Search for the cell housing the specified text and yield its (X, Y) center coordinate. 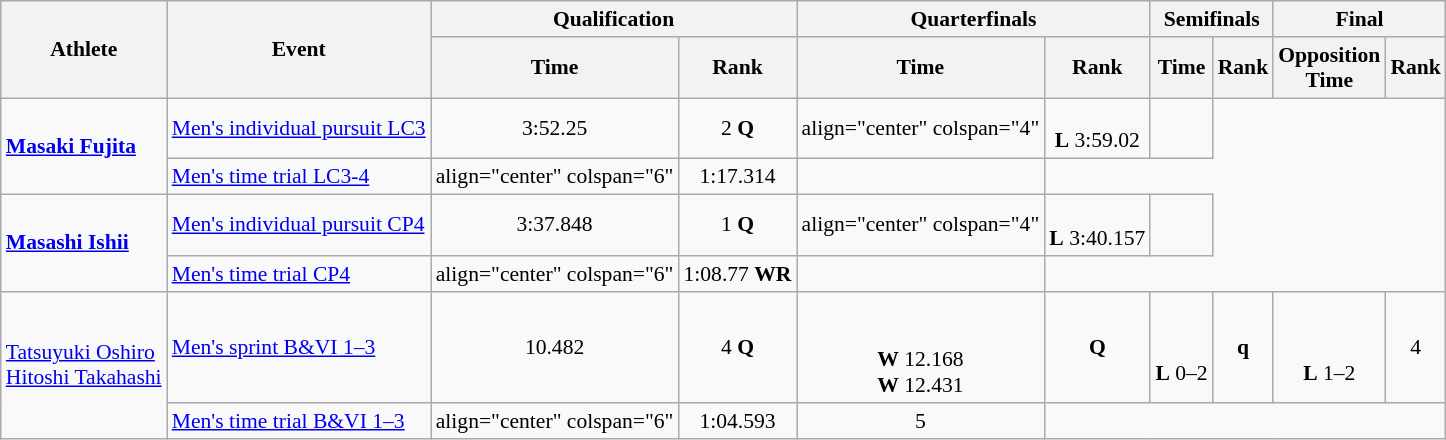
2 Q (737, 128)
Men's time trial LC3-4 (299, 177)
Event (299, 50)
1 Q (737, 226)
Men's individual pursuit LC3 (299, 128)
L 1–2 (1329, 347)
Men's time trial CP4 (299, 274)
Masaki Fujita (84, 146)
3:37.848 (555, 226)
Semifinals (1212, 19)
W 12.168 W 12.431 (921, 347)
4 Q (737, 347)
Quarterfinals (974, 19)
1:17.314 (737, 177)
Men's sprint B&VI 1–3 (299, 347)
Men's individual pursuit CP4 (299, 226)
Masashi Ishii (84, 244)
q (1244, 347)
Final (1360, 19)
L 0–2 (1181, 347)
Men's time trial B&VI 1–3 (299, 422)
3:52.25 (555, 128)
L 3:40.157 (1097, 226)
10.482 (555, 347)
Tatsuyuki Oshiro Hitoshi Takahashi (84, 365)
Q (1097, 347)
4 (1416, 347)
OppositionTime (1329, 68)
1:08.77 WR (737, 274)
Athlete (84, 50)
1:04.593 (737, 422)
5 (921, 422)
L 3:59.02 (1097, 128)
Qualification (614, 19)
